Determine the (X, Y) coordinate at the center of the cell enclosing the given text.  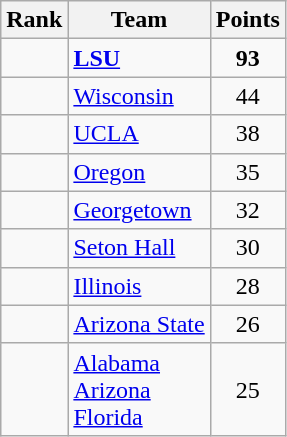
Georgetown (139, 210)
35 (248, 172)
Rank (34, 20)
26 (248, 324)
Illinois (139, 286)
25 (248, 389)
LSU (139, 58)
Points (248, 20)
28 (248, 286)
44 (248, 96)
93 (248, 58)
Team (139, 20)
30 (248, 248)
UCLA (139, 134)
38 (248, 134)
32 (248, 210)
Arizona State (139, 324)
Seton Hall (139, 248)
Oregon (139, 172)
AlabamaArizonaFlorida (139, 389)
Wisconsin (139, 96)
